Determine the [x, y] coordinate at the center of the cell enclosing the given text.  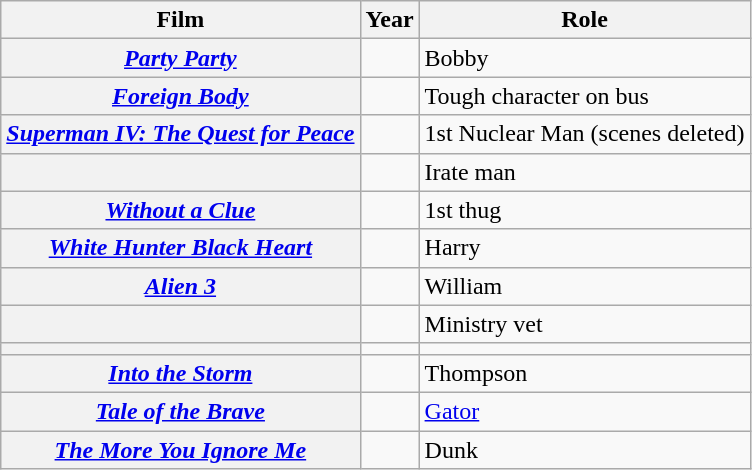
William [584, 286]
White Hunter Black Heart [180, 248]
Without a Clue [180, 210]
The More You Ignore Me [180, 449]
Harry [584, 248]
Year [390, 20]
Into the Storm [180, 373]
Superman IV: The Quest for Peace [180, 134]
1st Nuclear Man (scenes deleted) [584, 134]
Ministry vet [584, 324]
1st thug [584, 210]
Thompson [584, 373]
Gator [584, 411]
Bobby [584, 58]
Role [584, 20]
Party Party [180, 58]
Tough character on bus [584, 96]
Tale of the Brave [180, 411]
Film [180, 20]
Irate man [584, 172]
Alien 3 [180, 286]
Dunk [584, 449]
Foreign Body [180, 96]
